Search for the cell housing the specified text and yield its [x, y] center coordinate. 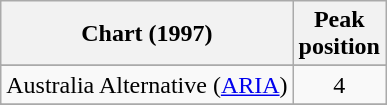
Chart (1997) [147, 34]
4 [339, 85]
Australia Alternative (ARIA) [147, 85]
Peakposition [339, 34]
